Detect which cell encompasses the target text, then output its (X, Y) center coordinate. 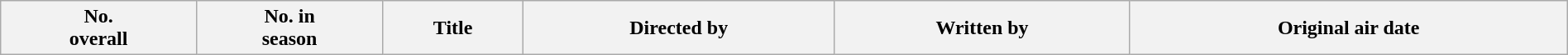
No. inseason (289, 28)
Written by (982, 28)
No.overall (99, 28)
Title (453, 28)
Directed by (678, 28)
Original air date (1348, 28)
